Return the (x, y) coordinate for the center point of the cell that contains the specified text.  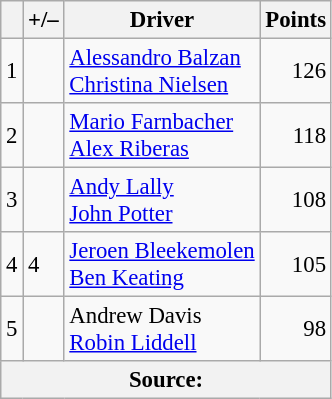
Jeroen Bleekemolen Ben Keating (162, 264)
+/– (44, 20)
Andy Lally John Potter (162, 200)
3 (12, 200)
Andrew Davis Robin Liddell (162, 330)
Alessandro Balzan Christina Nielsen (162, 72)
2 (12, 136)
Mario Farnbacher Alex Riberas (162, 136)
108 (296, 200)
118 (296, 136)
126 (296, 72)
105 (296, 264)
98 (296, 330)
Points (296, 20)
5 (12, 330)
Driver (162, 20)
1 (12, 72)
